Determine the [X, Y] coordinate at the center of the cell enclosing the given text.  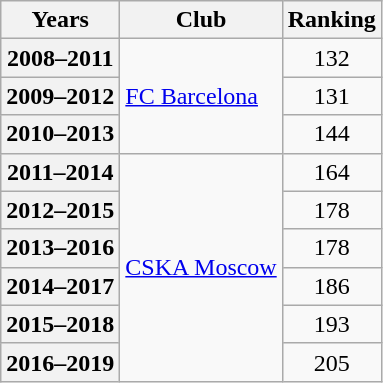
132 [332, 58]
2008–2011 [60, 58]
193 [332, 324]
186 [332, 286]
2013–2016 [60, 248]
131 [332, 96]
Club [201, 20]
2011–2014 [60, 172]
Years [60, 20]
FC Barcelona [201, 96]
164 [332, 172]
144 [332, 134]
2009–2012 [60, 96]
2014–2017 [60, 286]
205 [332, 362]
CSKA Moscow [201, 267]
Ranking [332, 20]
2015–2018 [60, 324]
2010–2013 [60, 134]
2016–2019 [60, 362]
2012–2015 [60, 210]
